Output the [x, y] coordinate of the center of the cell containing the given text.  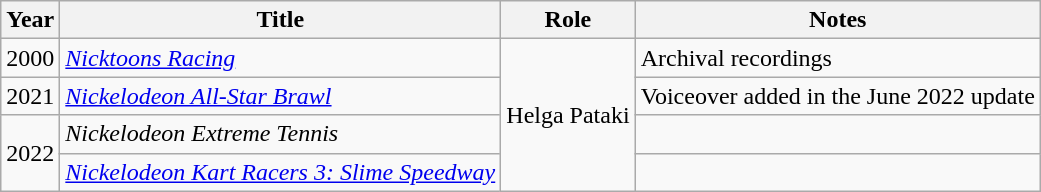
Nickelodeon All-Star Brawl [280, 96]
Year [30, 20]
Helga Pataki [568, 115]
Voiceover added in the June 2022 update [838, 96]
2021 [30, 96]
Archival recordings [838, 58]
2000 [30, 58]
Nickelodeon Extreme Tennis [280, 134]
Nicktoons Racing [280, 58]
Nickelodeon Kart Racers 3: Slime Speedway [280, 172]
Title [280, 20]
Role [568, 20]
2022 [30, 153]
Notes [838, 20]
